Extract the [x, y] coordinate from the center of the cell holding the provided text.  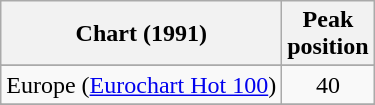
Europe (Eurochart Hot 100) [142, 85]
40 [328, 85]
Peakposition [328, 34]
Chart (1991) [142, 34]
